Extract the (x, y) coordinate from the center of the cell holding the provided text.  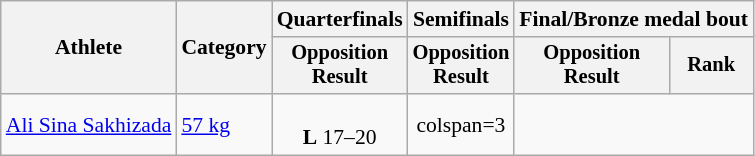
Rank (711, 66)
colspan=3 (462, 124)
Athlete (89, 48)
Quarterfinals (340, 19)
Category (224, 48)
Semifinals (462, 19)
L 17–20 (340, 124)
Ali Sina Sakhizada (89, 124)
57 kg (224, 124)
Final/Bronze medal bout (634, 19)
